Search for the cell housing the specified text and yield its (X, Y) center coordinate. 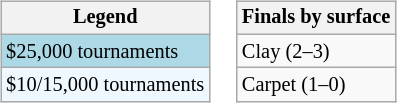
Finals by surface (316, 18)
Clay (2–3) (316, 51)
$10/15,000 tournaments (105, 85)
Legend (105, 18)
Carpet (1–0) (316, 85)
$25,000 tournaments (105, 51)
